Pinpoint the cell where the given text exists, returning its (x, y) midpoint coordinate. 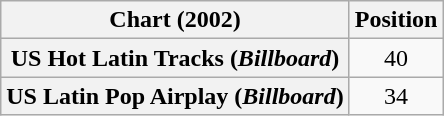
40 (396, 58)
Position (396, 20)
US Latin Pop Airplay (Billboard) (175, 96)
34 (396, 96)
US Hot Latin Tracks (Billboard) (175, 58)
Chart (2002) (175, 20)
